Return the [X, Y] coordinate for the center point of the cell that contains the specified text.  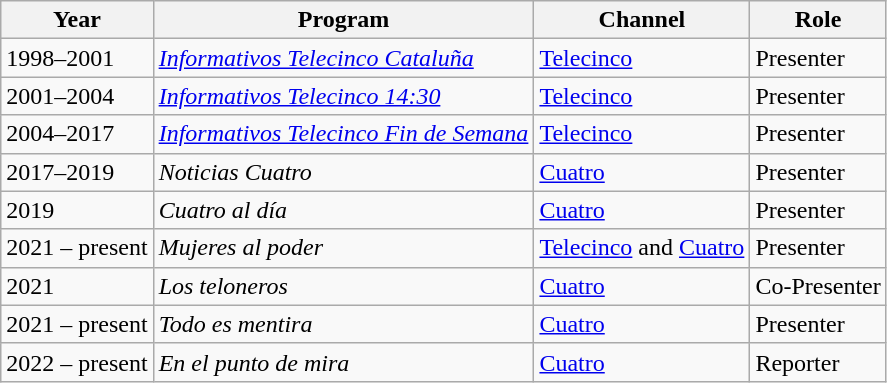
Los teloneros [344, 286]
Cuatro al día [344, 210]
Program [344, 20]
Year [77, 20]
Informativos Telecinco Fin de Semana [344, 134]
En el punto de mira [344, 362]
2021 [77, 286]
Telecinco and Cuatro [642, 248]
2019 [77, 210]
Informativos Telecinco 14:30 [344, 96]
Reporter [818, 362]
2022 – present [77, 362]
Todo es mentira [344, 324]
Role [818, 20]
Channel [642, 20]
2004–2017 [77, 134]
2001–2004 [77, 96]
1998–2001 [77, 58]
2017–2019 [77, 172]
Informativos Telecinco Cataluña [344, 58]
Mujeres al poder [344, 248]
Co-Presenter [818, 286]
Noticias Cuatro [344, 172]
